Extract the [X, Y] coordinate from the center of the cell holding the provided text.  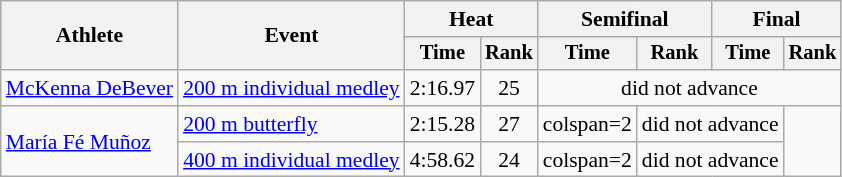
María Fé Muñoz [90, 142]
2:16.97 [442, 88]
Final [776, 19]
2:15.28 [442, 124]
Heat [472, 19]
200 m butterfly [292, 124]
Event [292, 36]
McKenna DeBever [90, 88]
25 [509, 88]
200 m individual medley [292, 88]
Athlete [90, 36]
Semifinal [625, 19]
27 [509, 124]
colspan=2 [588, 124]
